Determine the [X, Y] coordinate at the center of the cell enclosing the given text.  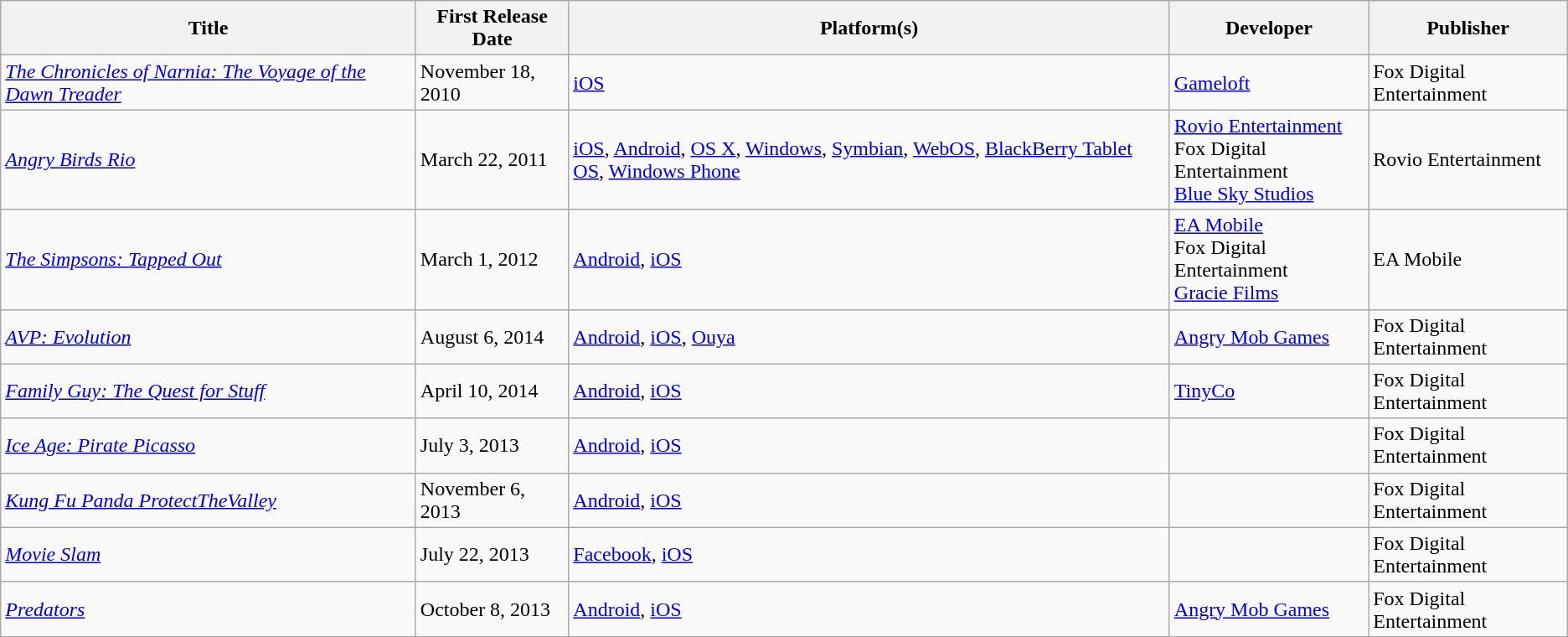
TinyCo [1268, 391]
July 3, 2013 [493, 446]
Gameloft [1268, 82]
Ice Age: Pirate Picasso [209, 446]
March 1, 2012 [493, 260]
EA Mobile [1468, 260]
The Simpsons: Tapped Out [209, 260]
Predators [209, 609]
November 18, 2010 [493, 82]
The Chronicles of Narnia: The Voyage of the Dawn Treader [209, 82]
Rovio Entertainment [1468, 159]
Family Guy: The Quest for Stuff [209, 391]
March 22, 2011 [493, 159]
Movie Slam [209, 555]
Facebook, iOS [869, 555]
Angry Birds Rio [209, 159]
Platform(s) [869, 28]
Title [209, 28]
Kung Fu Panda ProtectTheValley [209, 500]
Developer [1268, 28]
First Release Date [493, 28]
August 6, 2014 [493, 337]
October 8, 2013 [493, 609]
iOS, Android, OS X, Windows, Symbian, WebOS, BlackBerry Tablet OS, Windows Phone [869, 159]
November 6, 2013 [493, 500]
Rovio EntertainmentFox Digital EntertainmentBlue Sky Studios [1268, 159]
Publisher [1468, 28]
AVP: Evolution [209, 337]
April 10, 2014 [493, 391]
EA MobileFox Digital EntertainmentGracie Films [1268, 260]
July 22, 2013 [493, 555]
Android, iOS, Ouya [869, 337]
iOS [869, 82]
